Output the (X, Y) coordinate of the center of the cell containing the given text.  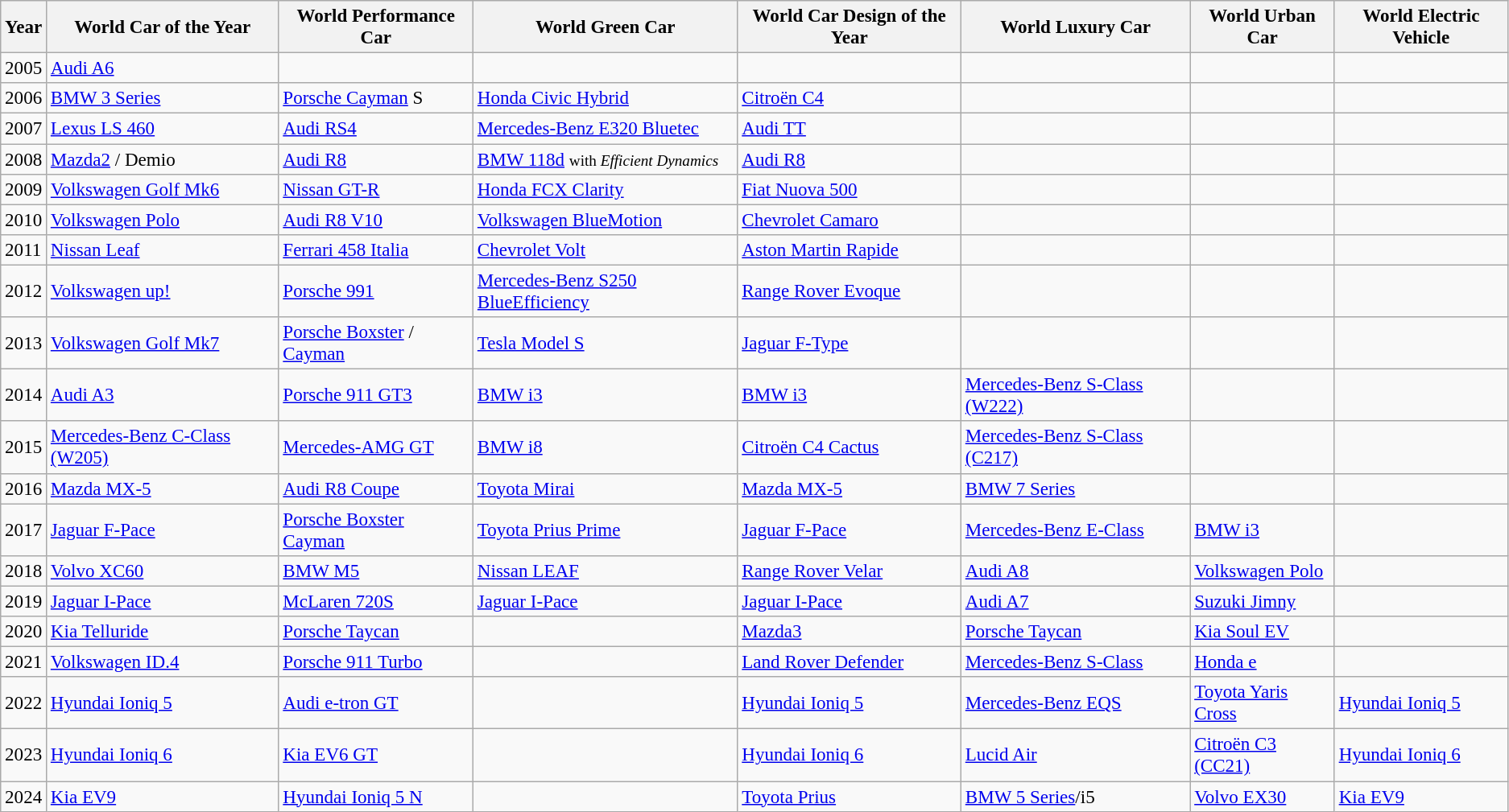
2014 (24, 396)
Toyota Mirai (606, 488)
Kia Telluride (163, 632)
Audi e-tron GT (376, 703)
Mercedes-Benz EQS (1075, 703)
Mercedes-Benz S250 BlueEfficiency (606, 291)
Fiat Nuova 500 (850, 190)
Range Rover Evoque (850, 291)
World Performance Car (376, 27)
Suzuki Jimny (1263, 601)
Lexus LS 460 (163, 129)
Jaguar F-Type (850, 343)
Mercedes-Benz S-Class (1075, 662)
BMW M5 (376, 571)
Citroën C4 Cactus (850, 447)
2023 (24, 755)
Honda e (1263, 662)
World Car Design of the Year (850, 27)
Mazda2 / Demio (163, 159)
World Electric Vehicle (1420, 27)
Citroën C4 (850, 98)
Chevrolet Camaro (850, 220)
Volkswagen up! (163, 291)
BMW 118d with Efficient Dynamics (606, 159)
2011 (24, 250)
Kia Soul EV (1263, 632)
Aston Martin Rapide (850, 250)
Kia EV6 GT (376, 755)
Chevrolet Volt (606, 250)
Volkswagen Golf Mk7 (163, 343)
Mercedes-Benz E-Class (1075, 530)
Volkswagen BlueMotion (606, 220)
2015 (24, 447)
Audi A8 (1075, 571)
BMW 3 Series (163, 98)
Citroën C3 (CC21) (1263, 755)
Mazda3 (850, 632)
World Green Car (606, 27)
Porsche 991 (376, 291)
2016 (24, 488)
Ferrari 458 Italia (376, 250)
World Car of the Year (163, 27)
Tesla Model S (606, 343)
2008 (24, 159)
Land Rover Defender (850, 662)
2005 (24, 68)
Audi A3 (163, 396)
2017 (24, 530)
Mercedes-Benz C-Class (W205) (163, 447)
Honda Civic Hybrid (606, 98)
Audi R8 Coupe (376, 488)
Toyota Prius Prime (606, 530)
Nissan Leaf (163, 250)
BMW 5 Series/i5 (1075, 797)
2019 (24, 601)
Lucid Air (1075, 755)
World Urban Car (1263, 27)
Year (24, 27)
Audi TT (850, 129)
Audi A6 (163, 68)
Volvo EX30 (1263, 797)
BMW i8 (606, 447)
2007 (24, 129)
2024 (24, 797)
McLaren 720S (376, 601)
Porsche 911 Turbo (376, 662)
2013 (24, 343)
2022 (24, 703)
2020 (24, 632)
Volkswagen Golf Mk6 (163, 190)
Nissan GT-R (376, 190)
Toyota Yaris Cross (1263, 703)
Range Rover Velar (850, 571)
2010 (24, 220)
Mercedes-Benz S-Class (W222) (1075, 396)
Mercedes-Benz S-Class (C217) (1075, 447)
Mercedes-AMG GT (376, 447)
2012 (24, 291)
World Luxury Car (1075, 27)
Porsche Boxster / Cayman (376, 343)
Porsche Boxster Cayman (376, 530)
Audi A7 (1075, 601)
Porsche Cayman S (376, 98)
Nissan LEAF (606, 571)
BMW 7 Series (1075, 488)
Porsche 911 GT3 (376, 396)
Volkswagen ID.4 (163, 662)
Volvo XC60 (163, 571)
Hyundai Ioniq 5 N (376, 797)
2018 (24, 571)
2021 (24, 662)
Audi RS4 (376, 129)
2009 (24, 190)
Honda FCX Clarity (606, 190)
Audi R8 V10 (376, 220)
Mercedes-Benz E320 Bluetec (606, 129)
Toyota Prius (850, 797)
2006 (24, 98)
